Search for the cell housing the specified text and yield its [x, y] center coordinate. 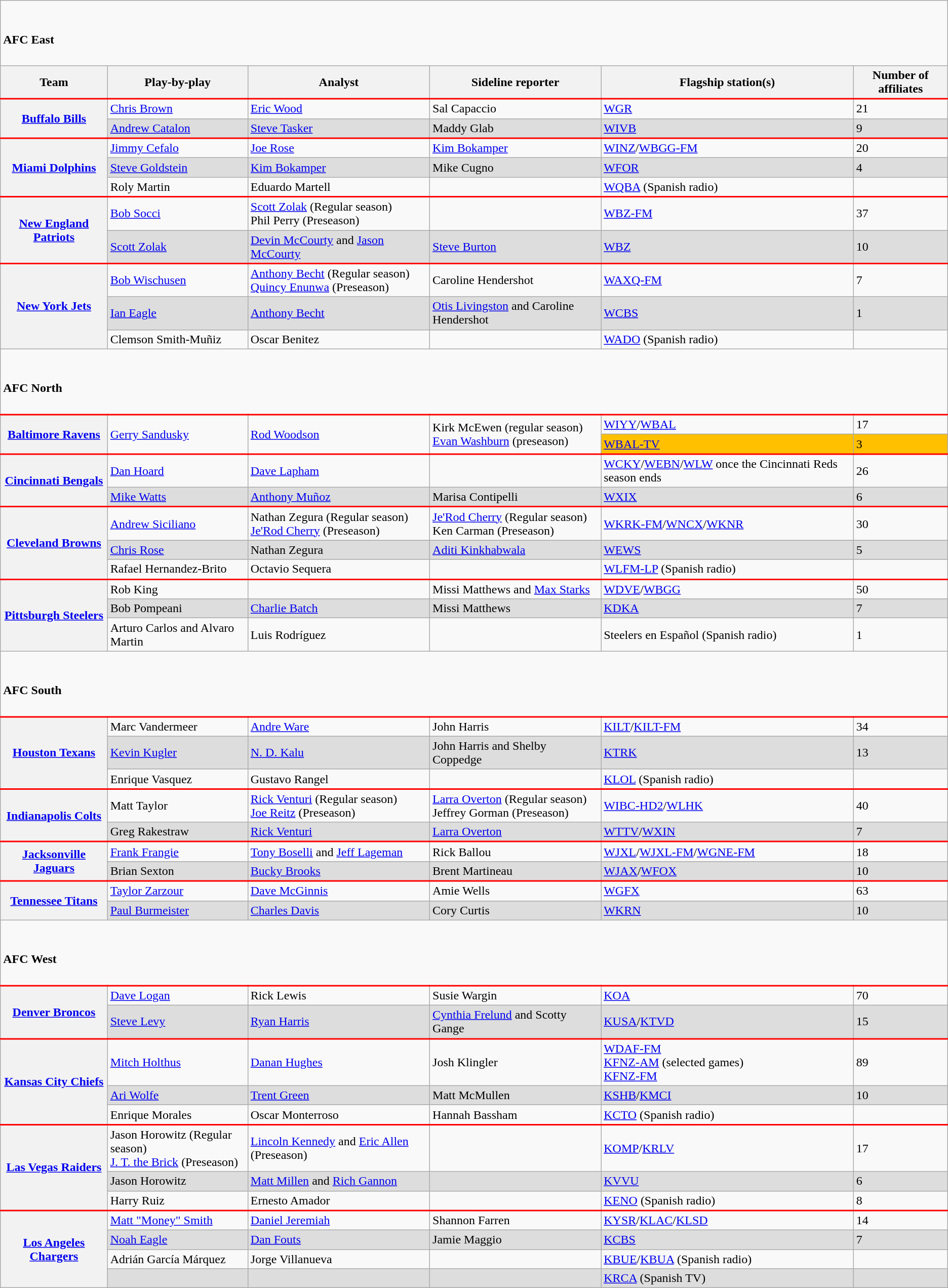
Caroline Hendershot [516, 280]
Brian Sexton [177, 872]
Dan Fouts [338, 1240]
26 [900, 471]
Anthony Becht [338, 313]
WCBS [727, 313]
Tennessee Titans [54, 900]
Adrián García Márquez [177, 1259]
Devin McCourty and Jason McCourty [338, 247]
WGR [727, 108]
Steve Levy [177, 1022]
Anthony Becht (Regular season)Quincy Enunwa (Preseason) [338, 280]
Brent Martineau [516, 872]
Andre Ware [338, 726]
KOMP/KRLV [727, 1148]
KENO (Spanish radio) [727, 1201]
Dan Hoard [177, 471]
KYSR/KLAC/KLSD [727, 1220]
KILT/KILT-FM [727, 726]
13 [900, 752]
Steelers en Español (Spanish radio) [727, 635]
Joe Rose [338, 148]
Josh Klingler [516, 1062]
Play-by-play [177, 83]
Missi Matthews [516, 609]
15 [900, 1022]
Scott Zolak (Regular season)Phil Perry (Preseason) [338, 214]
Chris Brown [177, 108]
Los Angeles Chargers [54, 1250]
40 [900, 806]
Dave Lapham [338, 471]
Oscar Monterroso [338, 1115]
WIVB [727, 129]
Sideline reporter [516, 83]
John Harris and Shelby Coppedge [516, 752]
KVVU [727, 1181]
Jason Horowitz [177, 1181]
Miami Dolphins [54, 168]
AFC East [474, 33]
Kansas City Chiefs [54, 1081]
WBZ [727, 247]
AFC West [474, 953]
KDKA [727, 609]
Ian Eagle [177, 313]
AFC South [474, 684]
Danan Hughes [338, 1062]
WKRN [727, 910]
Mike Cugno [516, 168]
KSHB/KMCI [727, 1095]
Dave McGinnis [338, 891]
Analyst [338, 83]
WDVE/WBGG [727, 589]
Gustavo Rangel [338, 779]
Andrew Siciliano [177, 524]
9 [900, 129]
Steve Goldstein [177, 168]
Las Vegas Raiders [54, 1168]
Amie Wells [516, 891]
Matt Taylor [177, 806]
Andrew Catalon [177, 129]
Matt McMullen [516, 1095]
Bob Wischusen [177, 280]
37 [900, 214]
Rick Venturi (Regular season)Joe Reitz (Preseason) [338, 806]
Aditi Kinkhabwala [516, 550]
WEWS [727, 550]
21 [900, 108]
KTRK [727, 752]
Rick Venturi [338, 832]
50 [900, 589]
John Harris [516, 726]
Flagship station(s) [727, 83]
14 [900, 1220]
Marc Vandermeer [177, 726]
Rob King [177, 589]
Cory Curtis [516, 910]
Mike Watts [177, 497]
WDAF-FM KFNZ-AM (selected games) KFNZ-FM [727, 1062]
Cincinnati Bengals [54, 481]
Enrique Morales [177, 1115]
Pittsburgh Steelers [54, 615]
8 [900, 1201]
Jamie Maggio [516, 1240]
Hannah Bassham [516, 1115]
N. D. Kalu [338, 752]
KUSA/KTVD [727, 1022]
WXIX [727, 497]
Enrique Vasquez [177, 779]
Chris Rose [177, 550]
Octavio Sequera [338, 569]
Lincoln Kennedy and Eric Allen (Preseason) [338, 1148]
Jason Horowitz (Regular season)J. T. the Brick (Preseason) [177, 1148]
Clemson Smith-Muñiz [177, 339]
Shannon Farren [516, 1220]
WAXQ-FM [727, 280]
Ernesto Amador [338, 1201]
Steve Burton [516, 247]
KBUE/KBUA (Spanish radio) [727, 1259]
WTTV/WXIN [727, 832]
WINZ/WBGG-FM [727, 148]
WKRK-FM/WNCX/WKNR [727, 524]
WQBA (Spanish radio) [727, 187]
Denver Broncos [54, 1013]
WBZ-FM [727, 214]
Baltimore Ravens [54, 434]
Frank Frangie [177, 852]
Charles Davis [338, 910]
WFOR [727, 168]
20 [900, 148]
Missi Matthews and Max Starks [516, 589]
5 [900, 550]
Rafael Hernandez-Brito [177, 569]
WGFX [727, 891]
Charlie Batch [338, 609]
Roly Martin [177, 187]
Rod Woodson [338, 434]
Marisa Contipelli [516, 497]
89 [900, 1062]
WIBC-HD2/WLHK [727, 806]
Greg Rakestraw [177, 832]
KOA [727, 995]
Mitch Holthus [177, 1062]
Jacksonville Jaguars [54, 862]
Houston Texans [54, 752]
KRCA (Spanish TV) [727, 1278]
Buffalo Bills [54, 118]
Larra Overton [516, 832]
Bob Pompeani [177, 609]
Eric Wood [338, 108]
WBAL-TV [727, 445]
Nathan Zegura (Regular season)Je'Rod Cherry (Preseason) [338, 524]
Cleveland Browns [54, 543]
Rick Ballou [516, 852]
Nathan Zegura [338, 550]
Scott Zolak [177, 247]
Kirk McEwen (regular season)Evan Washburn (preseason) [516, 434]
New England Patriots [54, 230]
63 [900, 891]
18 [900, 852]
Indianapolis Colts [54, 815]
Eduardo Martell [338, 187]
Matt "Money" Smith [177, 1220]
AFC North [474, 382]
Luis Rodríguez [338, 635]
34 [900, 726]
Number of affiliates [900, 83]
Taylor Zarzour [177, 891]
Bob Socci [177, 214]
Larra Overton (Regular season)Jeffrey Gorman (Preseason) [516, 806]
New York Jets [54, 306]
Harry Ruiz [177, 1201]
Otis Livingston and Caroline Hendershot [516, 313]
KCBS [727, 1240]
Susie Wargin [516, 995]
Sal Capaccio [516, 108]
Trent Green [338, 1095]
Matt Millen and Rich Gannon [338, 1181]
Je'Rod Cherry (Regular season)Ken Carman (Preseason) [516, 524]
Jorge Villanueva [338, 1259]
Daniel Jeremiah [338, 1220]
Maddy Glab [516, 129]
Oscar Benitez [338, 339]
70 [900, 995]
Bucky Brooks [338, 872]
Gerry Sandusky [177, 434]
Anthony Muñoz [338, 497]
Team [54, 83]
WADO (Spanish radio) [727, 339]
WIYY/WBAL [727, 424]
KCTO (Spanish radio) [727, 1115]
4 [900, 168]
WJAX/WFOX [727, 872]
Steve Tasker [338, 129]
WLFM-LP (Spanish radio) [727, 569]
WJXL/WJXL-FM/WGNE-FM [727, 852]
Cynthia Frelund and Scotty Gange [516, 1022]
Tony Boselli and Jeff Lageman [338, 852]
Noah Eagle [177, 1240]
Paul Burmeister [177, 910]
30 [900, 524]
Arturo Carlos and Alvaro Martin [177, 635]
Kevin Kugler [177, 752]
WCKY/WEBN/WLW once the Cincinnati Reds season ends [727, 471]
KLOL (Spanish radio) [727, 779]
Ryan Harris [338, 1022]
Rick Lewis [338, 995]
Jimmy Cefalo [177, 148]
3 [900, 445]
Dave Logan [177, 995]
Ari Wolfe [177, 1095]
